From the cell containing the given text, extract its center point as [x, y] coordinate. 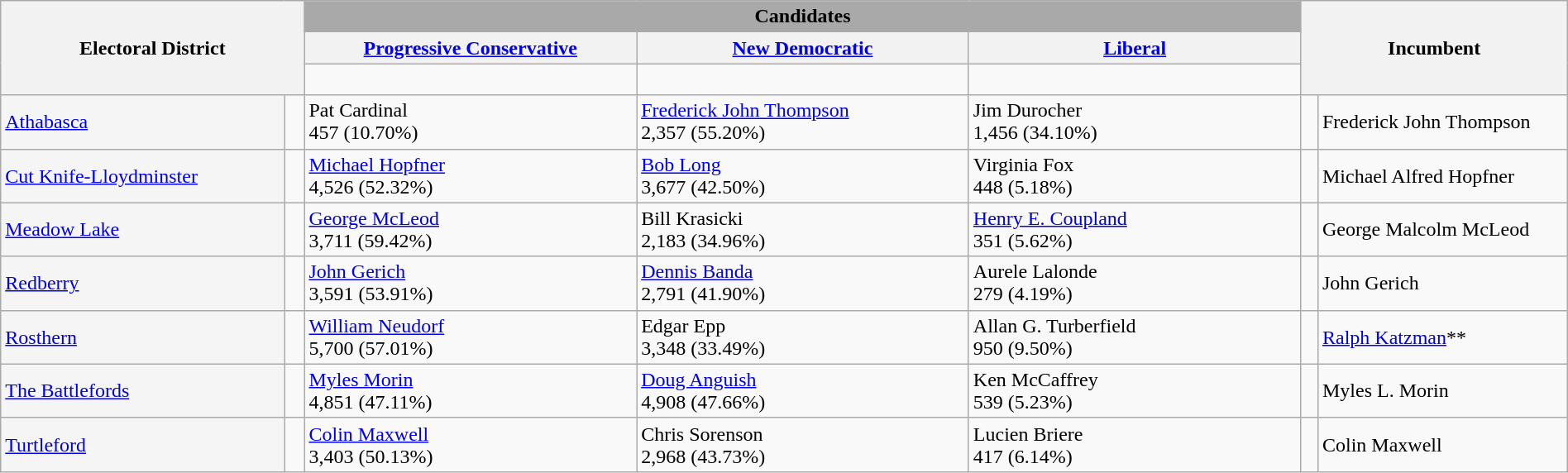
Ken McCaffrey 539 (5.23%) [1135, 390]
Pat Cardinal 457 (10.70%) [471, 122]
George McLeod 3,711 (59.42%) [471, 230]
Henry E. Coupland 351 (5.62%) [1135, 230]
Bob Long 3,677 (42.50%) [803, 175]
Redberry [142, 283]
Allan G. Turberfield 950 (9.50%) [1135, 337]
Aurele Lalonde 279 (4.19%) [1135, 283]
Edgar Epp 3,348 (33.49%) [803, 337]
Frederick John Thompson [1442, 122]
Colin Maxwell [1442, 445]
Cut Knife-Lloydminster [142, 175]
Liberal [1135, 48]
George Malcolm McLeod [1442, 230]
Michael Alfred Hopfner [1442, 175]
William Neudorf 5,700 (57.01%) [471, 337]
Jim Durocher 1,456 (34.10%) [1135, 122]
Myles L. Morin [1442, 390]
Virginia Fox 448 (5.18%) [1135, 175]
Dennis Banda 2,791 (41.90%) [803, 283]
Progressive Conservative [471, 48]
Doug Anguish 4,908 (47.66%) [803, 390]
Turtleford [142, 445]
Myles Morin 4,851 (47.11%) [471, 390]
Lucien Briere 417 (6.14%) [1135, 445]
John Gerich [1442, 283]
Rosthern [142, 337]
Frederick John Thompson 2,357 (55.20%) [803, 122]
Chris Sorenson 2,968 (43.73%) [803, 445]
The Battlefords [142, 390]
John Gerich 3,591 (53.91%) [471, 283]
Athabasca [142, 122]
Ralph Katzman** [1442, 337]
Electoral District [152, 48]
Meadow Lake [142, 230]
Bill Krasicki 2,183 (34.96%) [803, 230]
Incumbent [1434, 48]
Michael Hopfner 4,526 (52.32%) [471, 175]
New Democratic [803, 48]
Colin Maxwell 3,403 (50.13%) [471, 445]
Candidates [802, 17]
